From the cell containing the given text, extract its center point as [x, y] coordinate. 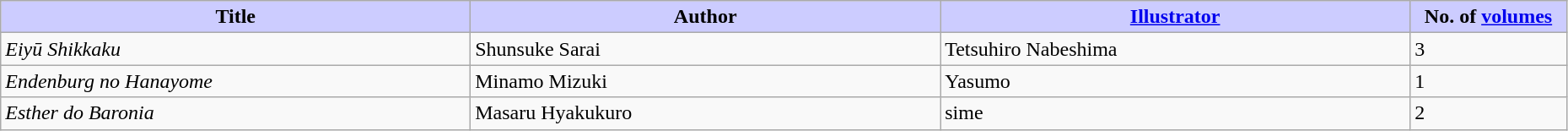
Title [236, 17]
Eiyū Shikkaku [236, 49]
Author [705, 17]
Masaru Hyakukuro [705, 113]
1 [1489, 81]
Shunsuke Sarai [705, 49]
Endenburg no Hanayome [236, 81]
Minamo Mizuki [705, 81]
3 [1489, 49]
2 [1489, 113]
sime [1176, 113]
Illustrator [1176, 17]
Yasumo [1176, 81]
Esther do Baronia [236, 113]
Tetsuhiro Nabeshima [1176, 49]
No. of volumes [1489, 17]
